Scan for the cell matching the given text and deliver its [x, y] coordinate at center. 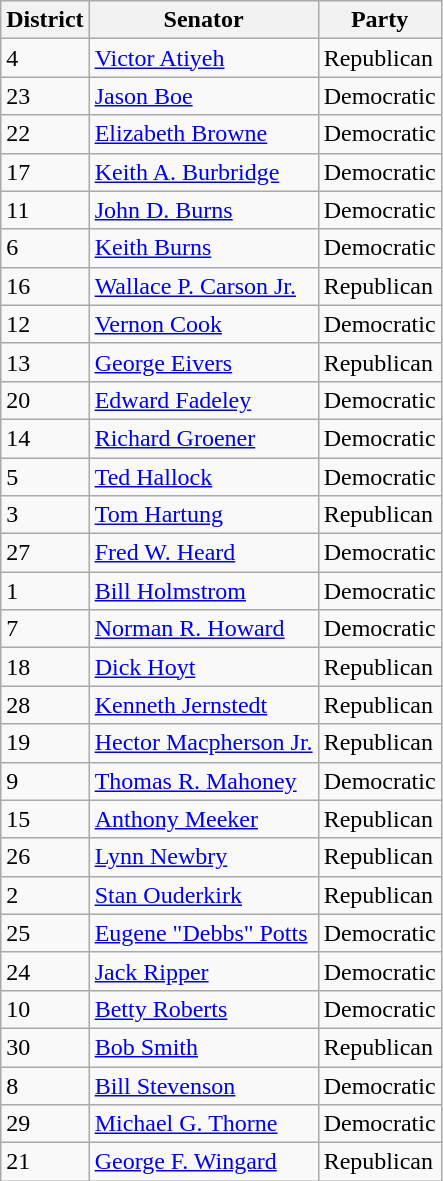
Norman R. Howard [204, 629]
2 [45, 895]
17 [45, 172]
25 [45, 933]
13 [45, 362]
Eugene "Debbs" Potts [204, 933]
Keith Burns [204, 248]
19 [45, 743]
Hector Macpherson Jr. [204, 743]
Thomas R. Mahoney [204, 781]
Wallace P. Carson Jr. [204, 286]
14 [45, 438]
Anthony Meeker [204, 819]
Keith A. Burbridge [204, 172]
Jason Boe [204, 96]
21 [45, 1162]
4 [45, 58]
16 [45, 286]
20 [45, 400]
Vernon Cook [204, 324]
Jack Ripper [204, 971]
3 [45, 515]
Lynn Newbry [204, 857]
George Eivers [204, 362]
1 [45, 591]
Senator [204, 20]
Kenneth Jernstedt [204, 705]
Michael G. Thorne [204, 1124]
John D. Burns [204, 210]
Elizabeth Browne [204, 134]
Party [380, 20]
George F. Wingard [204, 1162]
15 [45, 819]
Dick Hoyt [204, 667]
23 [45, 96]
22 [45, 134]
28 [45, 705]
Tom Hartung [204, 515]
Edward Fadeley [204, 400]
Betty Roberts [204, 1009]
Richard Groener [204, 438]
5 [45, 477]
District [45, 20]
27 [45, 553]
12 [45, 324]
9 [45, 781]
8 [45, 1085]
Bill Stevenson [204, 1085]
11 [45, 210]
29 [45, 1124]
30 [45, 1047]
18 [45, 667]
6 [45, 248]
7 [45, 629]
10 [45, 1009]
Ted Hallock [204, 477]
Fred W. Heard [204, 553]
26 [45, 857]
24 [45, 971]
Bill Holmstrom [204, 591]
Victor Atiyeh [204, 58]
Bob Smith [204, 1047]
Stan Ouderkirk [204, 895]
